Output the [x, y] coordinate of the center of the cell containing the given text.  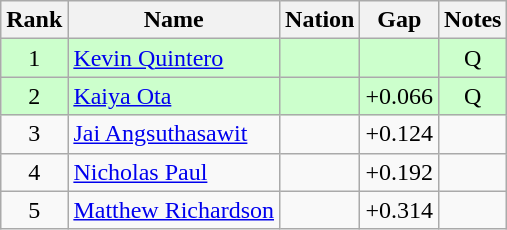
+0.124 [400, 134]
2 [34, 96]
+0.066 [400, 96]
3 [34, 134]
Matthew Richardson [174, 210]
5 [34, 210]
Notes [473, 20]
Kaiya Ota [174, 96]
Jai Angsuthasawit [174, 134]
Nation [320, 20]
Name [174, 20]
1 [34, 58]
Gap [400, 20]
Nicholas Paul [174, 172]
4 [34, 172]
+0.314 [400, 210]
Rank [34, 20]
+0.192 [400, 172]
Kevin Quintero [174, 58]
